Return the [X, Y] coordinate for the center point of the cell that contains the specified text.  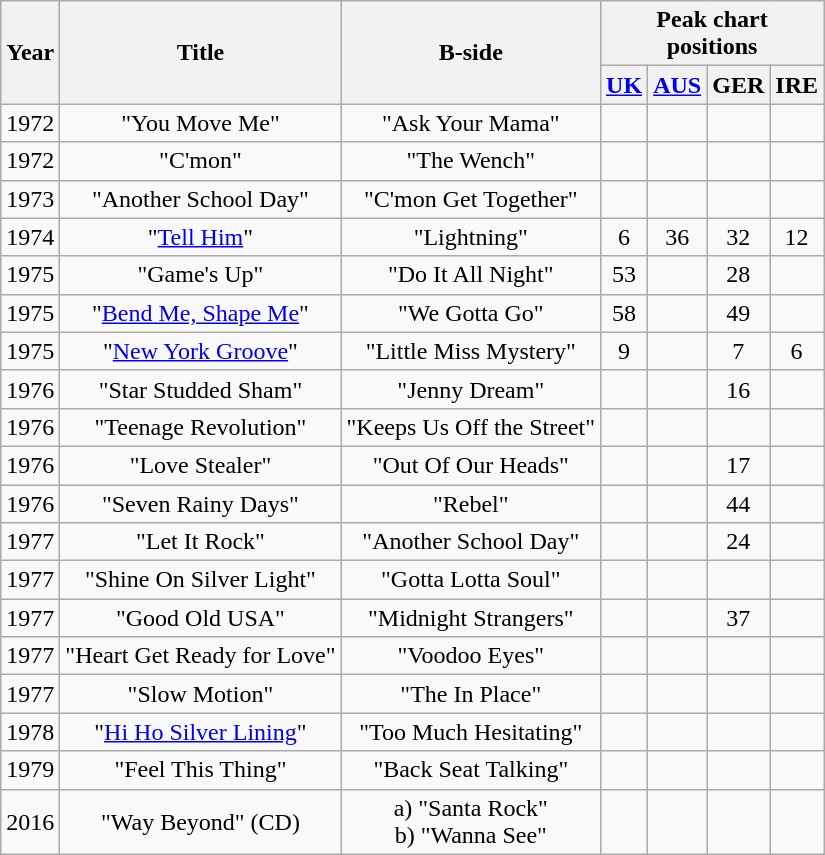
"Feel This Thing" [200, 770]
"Bend Me, Shape Me" [200, 313]
"Gotta Lotta Soul" [471, 580]
"Out Of Our Heads" [471, 465]
Year [30, 52]
"Midnight Strangers" [471, 618]
B-side [471, 52]
AUS [678, 85]
9 [624, 351]
12 [797, 237]
"Let It Rock" [200, 542]
IRE [797, 85]
"Tell Him" [200, 237]
"Jenny Dream" [471, 389]
28 [738, 275]
1979 [30, 770]
"Hi Ho Silver Lining" [200, 732]
"Do It All Night" [471, 275]
"Slow Motion" [200, 694]
"Voodoo Eyes" [471, 656]
"Way Beyond" (CD) [200, 822]
"Rebel" [471, 503]
Peak chartpositions [712, 34]
36 [678, 237]
17 [738, 465]
"Back Seat Talking" [471, 770]
"C'mon Get Together" [471, 199]
1978 [30, 732]
37 [738, 618]
"You Move Me" [200, 123]
"Teenage Revolution" [200, 427]
"Ask Your Mama" [471, 123]
"Too Much Hesitating" [471, 732]
1973 [30, 199]
53 [624, 275]
GER [738, 85]
"Shine On Silver Light" [200, 580]
1974 [30, 237]
"Heart Get Ready for Love" [200, 656]
"C'mon" [200, 161]
"Lightning" [471, 237]
"The Wench" [471, 161]
a) "Santa Rock"b) "Wanna See" [471, 822]
32 [738, 237]
"New York Groove" [200, 351]
"Little Miss Mystery" [471, 351]
"Love Stealer" [200, 465]
"The In Place" [471, 694]
24 [738, 542]
49 [738, 313]
"We Gotta Go" [471, 313]
16 [738, 389]
"Good Old USA" [200, 618]
58 [624, 313]
2016 [30, 822]
"Keeps Us Off the Street" [471, 427]
"Star Studded Sham" [200, 389]
Title [200, 52]
UK [624, 85]
7 [738, 351]
"Game's Up" [200, 275]
"Seven Rainy Days" [200, 503]
44 [738, 503]
